Search for the cell housing the specified text and yield its (X, Y) center coordinate. 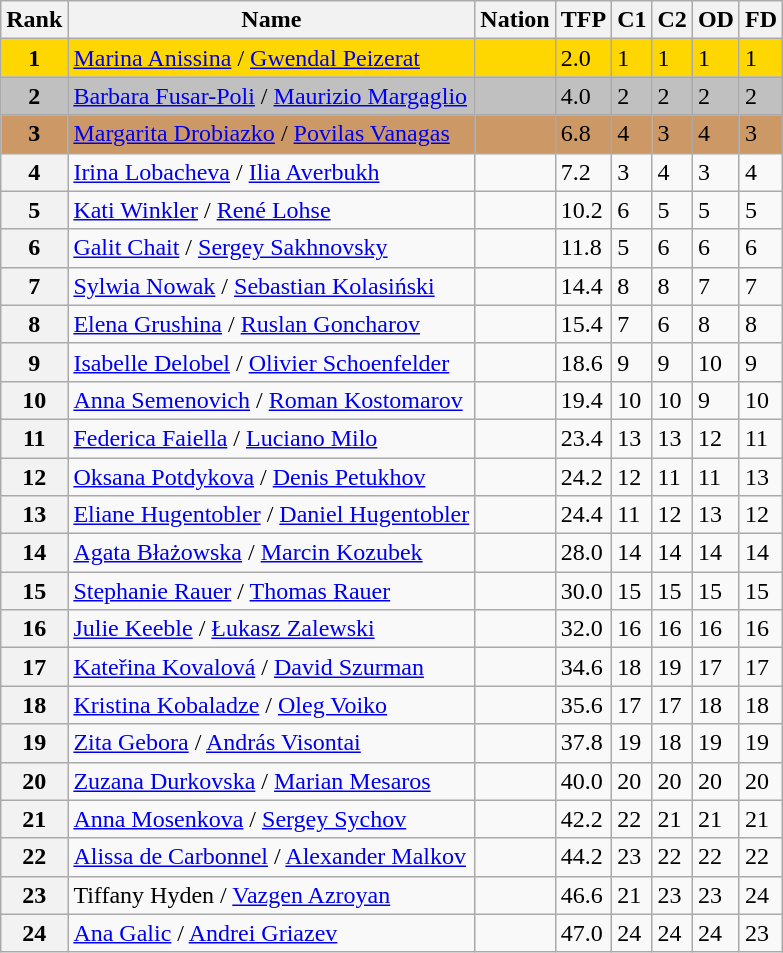
TFP (583, 20)
Kateřina Kovalová / David Szurman (272, 667)
40.0 (583, 781)
34.6 (583, 667)
42.2 (583, 819)
Anna Semenovich / Roman Kostomarov (272, 400)
Ana Galic / Andrei Griazev (272, 933)
35.6 (583, 705)
Anna Mosenkova / Sergey Sychov (272, 819)
28.0 (583, 553)
Federica Faiella / Luciano Milo (272, 438)
23.4 (583, 438)
24.2 (583, 477)
Kati Winkler / René Lohse (272, 210)
Sylwia Nowak / Sebastian Kolasiński (272, 286)
7.2 (583, 172)
C1 (632, 20)
30.0 (583, 591)
C2 (672, 20)
10.2 (583, 210)
Oksana Potdykova / Denis Petukhov (272, 477)
Stephanie Rauer / Thomas Rauer (272, 591)
Eliane Hugentobler / Daniel Hugentobler (272, 515)
Zita Gebora / András Visontai (272, 743)
Galit Chait / Sergey Sakhnovsky (272, 248)
Irina Lobacheva / Ilia Averbukh (272, 172)
OD (716, 20)
Julie Keeble / Łukasz Zalewski (272, 629)
Nation (515, 20)
24.4 (583, 515)
6.8 (583, 134)
14.4 (583, 286)
Margarita Drobiazko / Povilas Vanagas (272, 134)
15.4 (583, 324)
2.0 (583, 58)
Agata Błażowska / Marcin Kozubek (272, 553)
18.6 (583, 362)
FD (760, 20)
Kristina Kobaladze / Oleg Voiko (272, 705)
32.0 (583, 629)
11.8 (583, 248)
Rank (34, 20)
47.0 (583, 933)
Barbara Fusar-Poli / Maurizio Margaglio (272, 96)
Name (272, 20)
44.2 (583, 857)
46.6 (583, 895)
Alissa de Carbonnel / Alexander Malkov (272, 857)
4.0 (583, 96)
Elena Grushina / Ruslan Goncharov (272, 324)
37.8 (583, 743)
Marina Anissina / Gwendal Peizerat (272, 58)
Isabelle Delobel / Olivier Schoenfelder (272, 362)
19.4 (583, 400)
Zuzana Durkovska / Marian Mesaros (272, 781)
Tiffany Hyden / Vazgen Azroyan (272, 895)
